Scan for the cell matching the given text and deliver its (X, Y) coordinate at center. 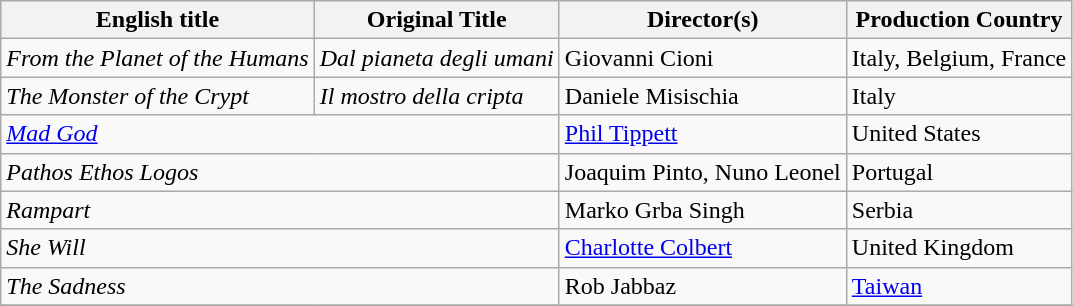
United States (958, 134)
Daniele Misischia (702, 96)
Original Title (436, 20)
Pathos Ethos Logos (280, 172)
The Monster of the Crypt (158, 96)
Italy, Belgium, France (958, 58)
Giovanni Cioni (702, 58)
Italy (958, 96)
Portugal (958, 172)
Il mostro della cripta (436, 96)
From the Planet of the Humans (158, 58)
Mad God (280, 134)
Taiwan (958, 286)
Rob Jabbaz (702, 286)
Serbia (958, 210)
English title (158, 20)
Phil Tippett (702, 134)
Director(s) (702, 20)
Rampart (280, 210)
Dal pianeta degli umani (436, 58)
United Kingdom (958, 248)
Marko Grba Singh (702, 210)
She Will (280, 248)
The Sadness (280, 286)
Charlotte Colbert (702, 248)
Production Country (958, 20)
Joaquim Pinto, Nuno Leonel (702, 172)
